Return the (x, y) coordinate for the center point of the cell that contains the specified text.  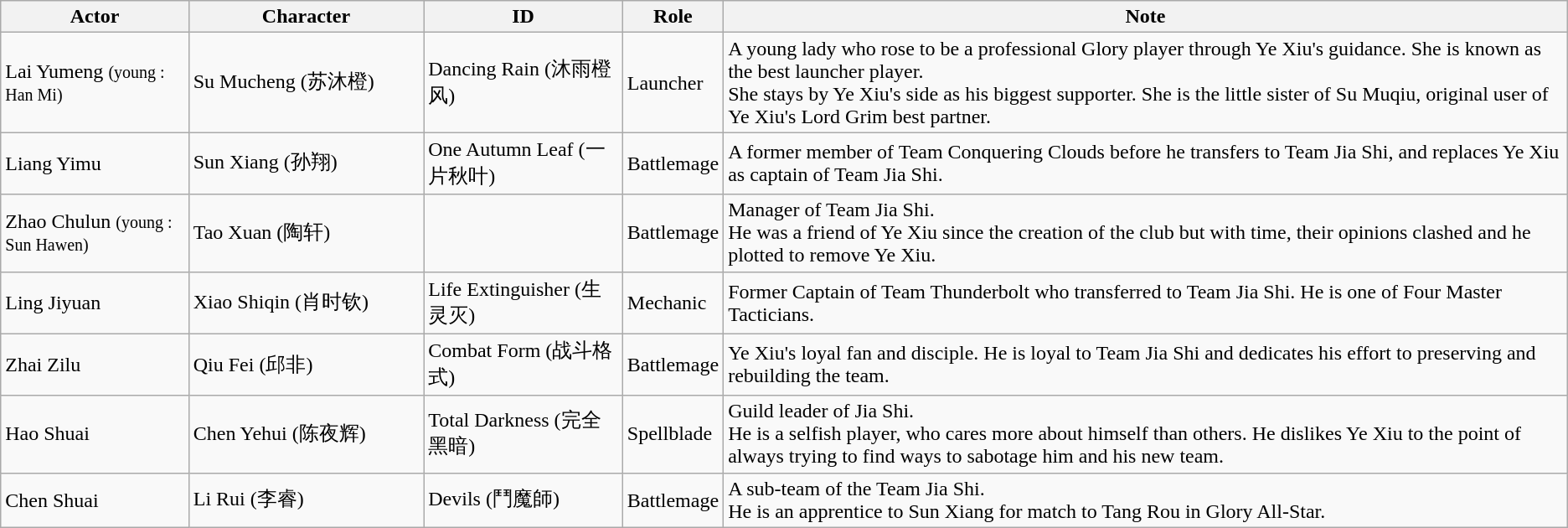
Su Mucheng (苏沐橙) (307, 82)
Tao Xuan (陶轩) (307, 233)
Spellblade (673, 434)
Devils (鬥魔師) (524, 500)
Li Rui (李睿) (307, 500)
Hao Shuai (95, 434)
ID (524, 17)
Mechanic (673, 303)
Ling Jiyuan (95, 303)
A former member of Team Conquering Clouds before he transfers to Team Jia Shi, and replaces Ye Xiu as captain of Team Jia Shi. (1146, 163)
Life Extinguisher (生灵灭) (524, 303)
Actor (95, 17)
Ye Xiu's loyal fan and disciple. He is loyal to Team Jia Shi and dedicates his effort to preserving and rebuilding the team. (1146, 365)
Qiu Fei (邱非) (307, 365)
Role (673, 17)
Zhai Zilu (95, 365)
Chen Shuai (95, 500)
Sun Xiang (孙翔) (307, 163)
Xiao Shiqin (肖时钦) (307, 303)
Liang Yimu (95, 163)
Dancing Rain (沐雨橙风) (524, 82)
Character (307, 17)
Former Captain of Team Thunderbolt who transferred to Team Jia Shi. He is one of Four Master Tacticians. (1146, 303)
Zhao Chulun (young : Sun Hawen) (95, 233)
Note (1146, 17)
Launcher (673, 82)
Chen Yehui (陈夜辉) (307, 434)
A sub-team of the Team Jia Shi. He is an apprentice to Sun Xiang for match to Tang Rou in Glory All-Star. (1146, 500)
Lai Yumeng (young : Han Mi) (95, 82)
Combat Form (战斗格式) (524, 365)
Total Darkness (完全黑暗) (524, 434)
One Autumn Leaf (一片秋叶) (524, 163)
